Extract the [x, y] coordinate from the center of the cell holding the provided text.  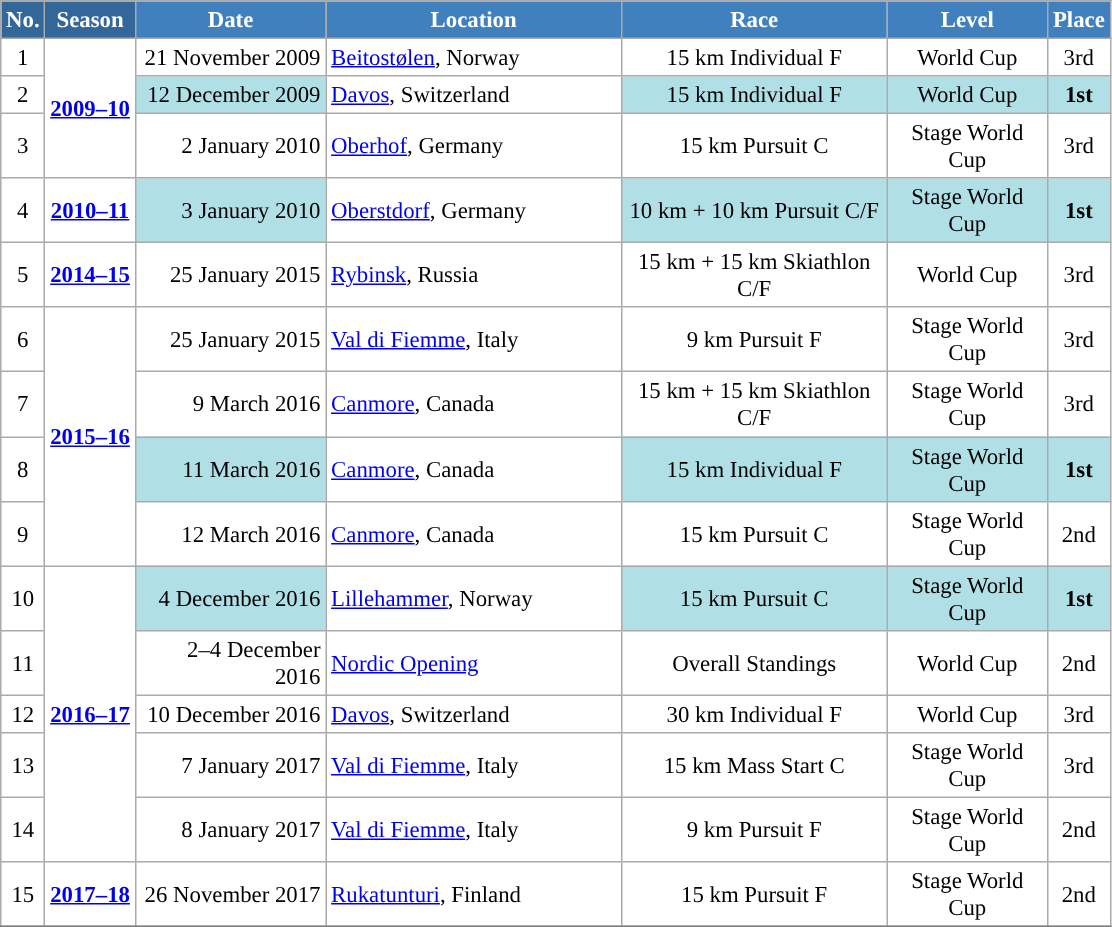
Beitostølen, Norway [474, 58]
12 December 2009 [230, 95]
9 [23, 534]
30 km Individual F [754, 714]
12 March 2016 [230, 534]
Season [90, 20]
Oberstdorf, Germany [474, 210]
3 [23, 146]
Place [1079, 20]
9 March 2016 [230, 404]
11 March 2016 [230, 470]
Oberhof, Germany [474, 146]
2 [23, 95]
2016–17 [90, 714]
Location [474, 20]
Overall Standings [754, 662]
Rybinsk, Russia [474, 276]
8 [23, 470]
15 [23, 894]
2 January 2010 [230, 146]
12 [23, 714]
7 January 2017 [230, 766]
3 January 2010 [230, 210]
15 km Pursuit F [754, 894]
21 November 2009 [230, 58]
26 November 2017 [230, 894]
2015–16 [90, 437]
Race [754, 20]
1 [23, 58]
13 [23, 766]
Nordic Opening [474, 662]
7 [23, 404]
15 km Mass Start C [754, 766]
5 [23, 276]
2017–18 [90, 894]
4 December 2016 [230, 598]
Level [968, 20]
No. [23, 20]
2009–10 [90, 109]
10 December 2016 [230, 714]
2014–15 [90, 276]
6 [23, 340]
11 [23, 662]
14 [23, 830]
4 [23, 210]
2010–11 [90, 210]
Date [230, 20]
8 January 2017 [230, 830]
Rukatunturi, Finland [474, 894]
10 km + 10 km Pursuit C/F [754, 210]
2–4 December 2016 [230, 662]
10 [23, 598]
Lillehammer, Norway [474, 598]
